Output the [x, y] coordinate of the center of the cell containing the given text.  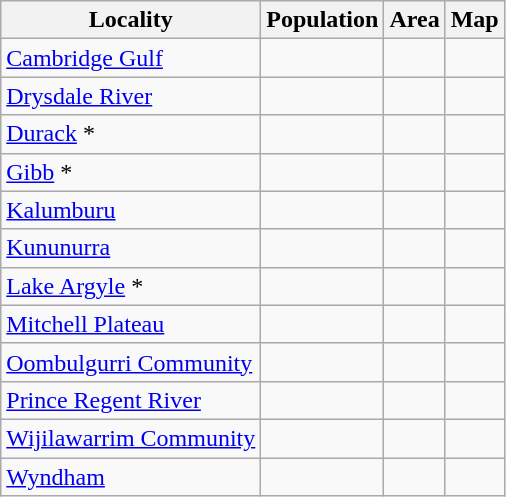
Kalumburu [131, 210]
Durack * [131, 134]
Area [414, 20]
Prince Regent River [131, 400]
Cambridge Gulf [131, 58]
Wyndham [131, 477]
Oombulgurri Community [131, 362]
Map [474, 20]
Kununurra [131, 248]
Population [322, 20]
Mitchell Plateau [131, 324]
Drysdale River [131, 96]
Gibb * [131, 172]
Wijilawarrim Community [131, 438]
Locality [131, 20]
Lake Argyle * [131, 286]
